Identify which cell holds the provided text, then report its (x, y) central coordinate. 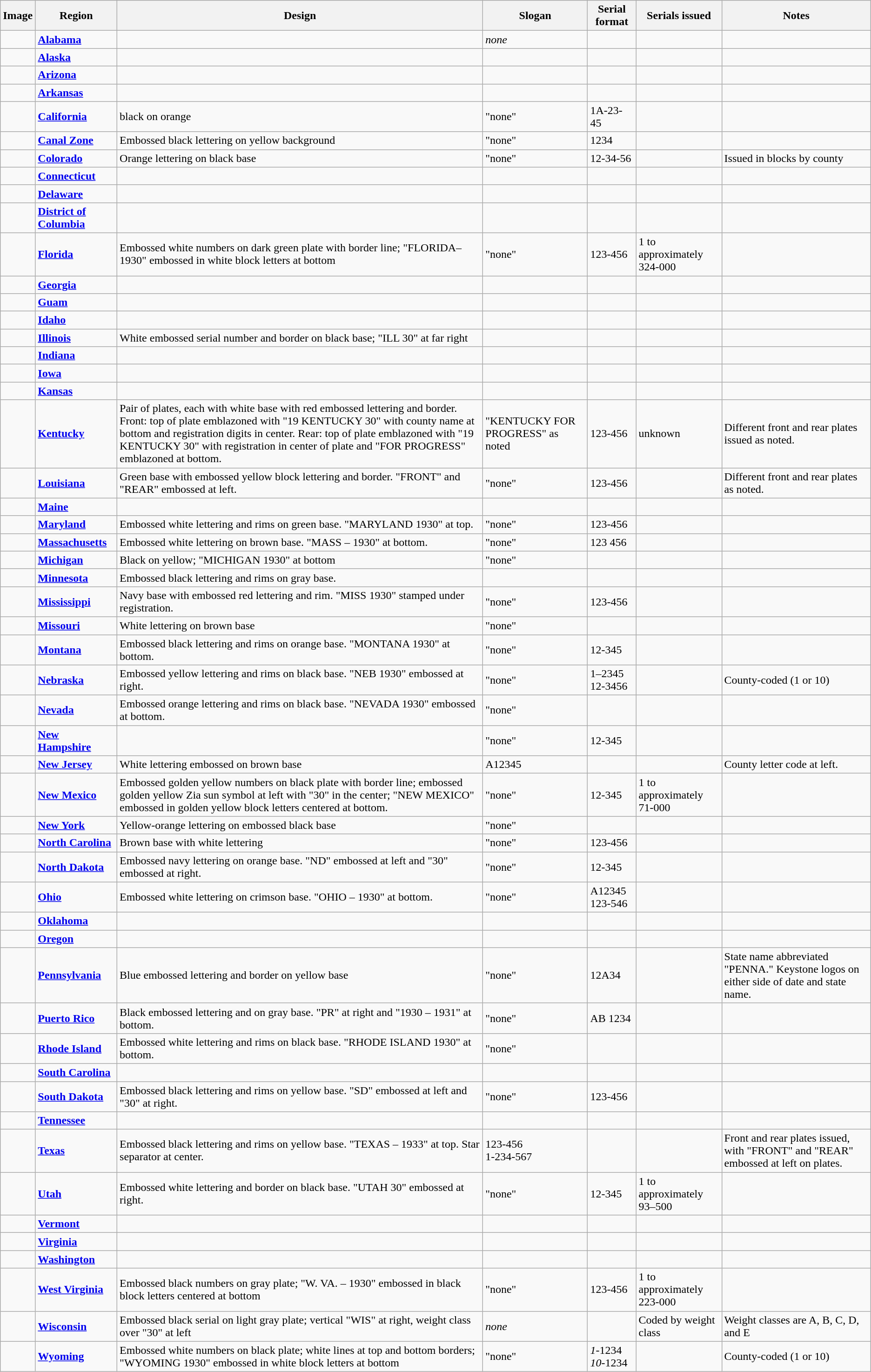
Wisconsin (76, 1326)
Serials issued (679, 16)
Green base with embossed yellow block lettering and border. "FRONT" and "REAR" embossed at left. (300, 483)
Embossed black lettering on yellow background (300, 141)
Brown base with white lettering (300, 843)
Embossed black lettering and rims on orange base. "MONTANA 1930" at bottom. (300, 650)
Massachusetts (76, 542)
Embossed orange lettering and rims on black base. "NEVADA 1930" embossed at bottom. (300, 710)
123 456 (612, 542)
Delaware (76, 194)
Arkansas (76, 93)
1 to approximately 223-000 (679, 1290)
Embossed black numbers on gray plate; "W. VA. – 1930" embossed in black block letters centered at bottom (300, 1290)
Georgia (76, 284)
Ohio (76, 897)
Navy base with embossed red lettering and rim. "MISS 1930" stamped under registration. (300, 601)
Connecticut (76, 176)
Kentucky (76, 434)
Iowa (76, 373)
Illinois (76, 338)
Orange lettering on black base (300, 158)
1 to approximately 93–500 (679, 1194)
Coded by weight class (679, 1326)
12A34 (612, 975)
Embossed white lettering on brown base. "MASS – 1930" at bottom. (300, 542)
AB 1234 (612, 1018)
Image (18, 16)
Michigan (76, 560)
Alabama (76, 40)
123-4561-234-567 (535, 1151)
Front and rear plates issued, with "FRONT" and "REAR" embossed at left on plates. (796, 1151)
Utah (76, 1194)
Yellow-orange lettering on embossed black base (300, 825)
Tennessee (76, 1121)
Louisiana (76, 483)
Design (300, 16)
Texas (76, 1151)
North Carolina (76, 843)
Embossed white lettering and rims on green base. "MARYLAND 1930" at top. (300, 525)
Region (76, 16)
Montana (76, 650)
New York (76, 825)
New Jersey (76, 765)
Different front and rear plates as noted. (796, 483)
Different front and rear plates issued as noted. (796, 434)
1234 (612, 141)
Guam (76, 303)
Oklahoma (76, 921)
New Hampshire (76, 741)
White embossed serial number and border on black base; "ILL 30" at far right (300, 338)
Embossed yellow lettering and rims on black base. "NEB 1930" embossed at right. (300, 680)
Slogan (535, 16)
County letter code at left. (796, 765)
Weight classes are A, B, C, D, and E (796, 1326)
Notes (796, 16)
Wyoming (76, 1356)
Nevada (76, 710)
Arizona (76, 75)
Minnesota (76, 578)
12-34-56 (612, 158)
New Mexico (76, 795)
Embossed white lettering on crimson base. "OHIO – 1930" at bottom. (300, 897)
Washington (76, 1259)
Indiana (76, 356)
Vermont (76, 1224)
South Carolina (76, 1072)
Idaho (76, 320)
Virginia (76, 1242)
Serial format (612, 16)
Embossed white lettering and border on black base. "UTAH 30" embossed at right. (300, 1194)
Black on yellow; "MICHIGAN 1930" at bottom (300, 560)
District of Columbia (76, 218)
White lettering embossed on brown base (300, 765)
West Virginia (76, 1290)
1 to approximately 324-000 (679, 254)
Canal Zone (76, 141)
Maine (76, 507)
Embossed white lettering and rims on black base. "RHODE ISLAND 1930" at bottom. (300, 1048)
Embossed black lettering and rims on yellow base. "TEXAS – 1933" at top. Star separator at center. (300, 1151)
Embossed black serial on light gray plate; vertical "WIS" at right, weight class over "30" at left (300, 1326)
Embossed black lettering and rims on gray base. (300, 578)
North Dakota (76, 867)
Embossed white numbers on dark green plate with border line; "FLORIDA–1930" embossed in white block letters at bottom (300, 254)
Missouri (76, 625)
Embossed navy lettering on orange base. "ND" embossed at left and "30" embossed at right. (300, 867)
White lettering on brown base (300, 625)
Rhode Island (76, 1048)
Florida (76, 254)
Pennsylvania (76, 975)
A12345123-546 (612, 897)
Kansas (76, 391)
black on orange (300, 116)
"KENTUCKY FOR PROGRESS" as noted (535, 434)
Black embossed lettering and on gray base. "PR" at right and "1930 – 1931" at bottom. (300, 1018)
South Dakota (76, 1096)
Maryland (76, 525)
Nebraska (76, 680)
Puerto Rico (76, 1018)
1–234512-3456 (612, 680)
Embossed black lettering and rims on yellow base. "SD" embossed at left and "30" at right. (300, 1096)
Embossed white numbers on black plate; white lines at top and bottom borders; "WYOMING 1930" embossed in white block letters at bottom (300, 1356)
Mississippi (76, 601)
Alaska (76, 57)
unknown (679, 434)
State name abbreviated "PENNA." Keystone logos on either side of date and state name. (796, 975)
Colorado (76, 158)
Oregon (76, 939)
California (76, 116)
Issued in blocks by county (796, 158)
Blue embossed lettering and border on yellow base (300, 975)
1-123410-1234 (612, 1356)
A12345 (535, 765)
1 to approximately 71-000 (679, 795)
1A-23-45 (612, 116)
